Pinpoint the cell where the given text exists, returning its (X, Y) midpoint coordinate. 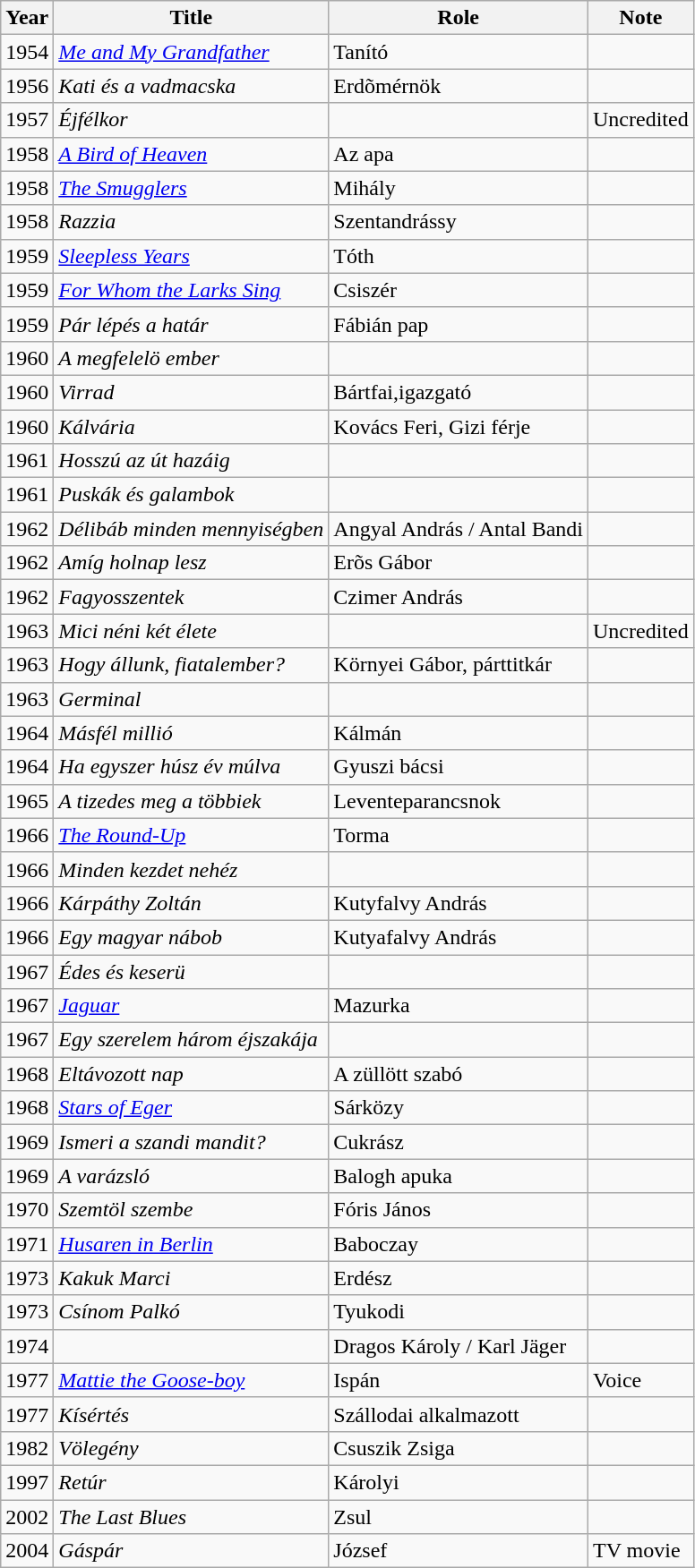
Voice (641, 1380)
Völegény (192, 1448)
Mazurka (459, 1006)
Cukrász (459, 1142)
A tizedes meg a többiek (192, 801)
Szállodai alkalmazott (459, 1414)
Csínom Palkó (192, 1312)
Kati és a vadmacska (192, 86)
Az apa (459, 154)
Fagyosszentek (192, 597)
Razzia (192, 222)
Stars of Eger (192, 1108)
Baboczay (459, 1244)
The Last Blues (192, 1517)
A züllött szabó (459, 1074)
Year (27, 18)
Környei Gábor, párttitkár (459, 665)
Title (192, 18)
Kísértés (192, 1414)
Mattie the Goose-boy (192, 1380)
Amíg holnap lesz (192, 563)
Mici néni két élete (192, 631)
Erdõmérnök (459, 86)
Minden kezdet nehéz (192, 869)
Zsul (459, 1517)
Fábián pap (459, 324)
Fóris János (459, 1210)
Édes és keserü (192, 971)
Egy szerelem három éjszakája (192, 1040)
1954 (27, 52)
Husaren in Berlin (192, 1244)
1982 (27, 1448)
Erdész (459, 1278)
Ismeri a szandi mandit? (192, 1142)
Kovács Feri, Gizi férje (459, 427)
Sárközy (459, 1108)
Virrad (192, 392)
1971 (27, 1244)
Éjfélkor (192, 120)
Eltávozott nap (192, 1074)
Dragos Károly / Karl Jäger (459, 1346)
Hosszú az út hazáig (192, 461)
Kálvária (192, 427)
1997 (27, 1482)
Gyuszi bácsi (459, 767)
A megfelelö ember (192, 358)
Kutyafalvy András (459, 937)
Note (641, 18)
Tóth (459, 256)
A varázsló (192, 1176)
1965 (27, 801)
József (459, 1551)
Me and My Grandfather (192, 52)
Pár lépés a határ (192, 324)
Jaguar (192, 1006)
Másfél millió (192, 733)
Tanító (459, 52)
Angyal András / Antal Bandi (459, 529)
Erõs Gábor (459, 563)
Csuszik Zsiga (459, 1448)
Szemtöl szembe (192, 1210)
Kálmán (459, 733)
Gáspár (192, 1551)
The Smugglers (192, 188)
Bártfai,igazgató (459, 392)
1957 (27, 120)
Egy magyar nábob (192, 937)
Hogy állunk, fiatalember? (192, 665)
Torma (459, 835)
For Whom the Larks Sing (192, 290)
Kakuk Marci (192, 1278)
Szentandrássy (459, 222)
Leventeparancsnok (459, 801)
Tyukodi (459, 1312)
Ha egyszer húsz év múlva (192, 767)
1970 (27, 1210)
1956 (27, 86)
1974 (27, 1346)
Mihály (459, 188)
Délibáb minden mennyiségben (192, 529)
Balogh apuka (459, 1176)
Károlyi (459, 1482)
Ispán (459, 1380)
Role (459, 18)
Kárpáthy Zoltán (192, 903)
A Bird of Heaven (192, 154)
Czimer András (459, 597)
Retúr (192, 1482)
The Round-Up (192, 835)
Csiszér (459, 290)
TV movie (641, 1551)
2004 (27, 1551)
Sleepless Years (192, 256)
Kutyfalvy András (459, 903)
Puskák és galambok (192, 495)
Germinal (192, 699)
2002 (27, 1517)
